Scan for the cell matching the given text and deliver its (X, Y) coordinate at center. 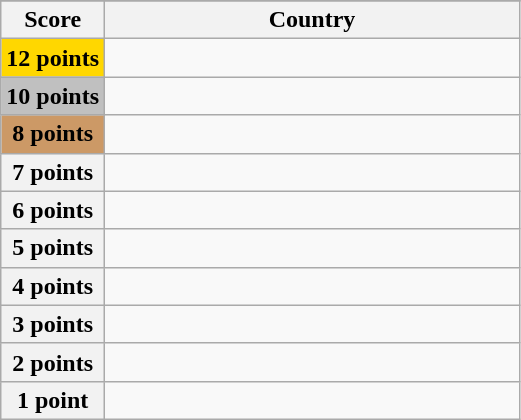
Country (312, 20)
1 point (53, 400)
8 points (53, 134)
5 points (53, 248)
3 points (53, 324)
6 points (53, 210)
10 points (53, 96)
7 points (53, 172)
2 points (53, 362)
Score (53, 20)
4 points (53, 286)
12 points (53, 58)
